Return [x, y] of the center of cell containing provided text 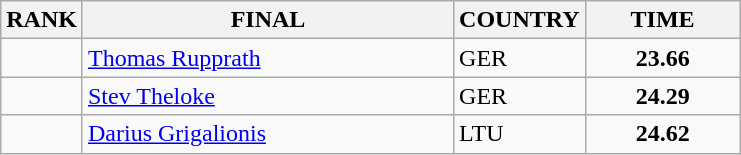
TIME [662, 20]
Stev Theloke [268, 96]
Darius Grigalionis [268, 134]
FINAL [268, 20]
24.62 [662, 134]
RANK [42, 20]
23.66 [662, 58]
Thomas Rupprath [268, 58]
COUNTRY [520, 20]
LTU [520, 134]
24.29 [662, 96]
